Return (X, Y) of the center of cell containing provided text 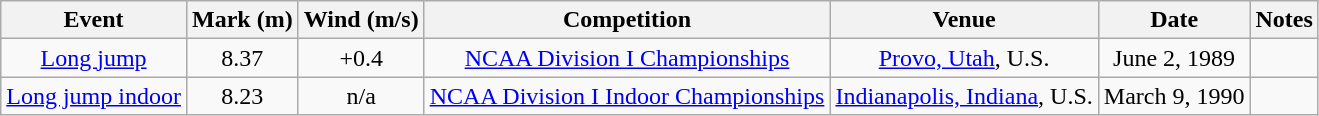
Venue (964, 20)
NCAA Division I Indoor Championships (627, 96)
Notes (1284, 20)
March 9, 1990 (1174, 96)
Wind (m/s) (361, 20)
Long jump indoor (94, 96)
Event (94, 20)
Competition (627, 20)
Long jump (94, 58)
June 2, 1989 (1174, 58)
Provo, Utah, U.S. (964, 58)
8.23 (242, 96)
8.37 (242, 58)
Mark (m) (242, 20)
Date (1174, 20)
NCAA Division I Championships (627, 58)
+0.4 (361, 58)
Indianapolis, Indiana, U.S. (964, 96)
n/a (361, 96)
